Determine the [x, y] coordinate at the center of the cell enclosing the given text.  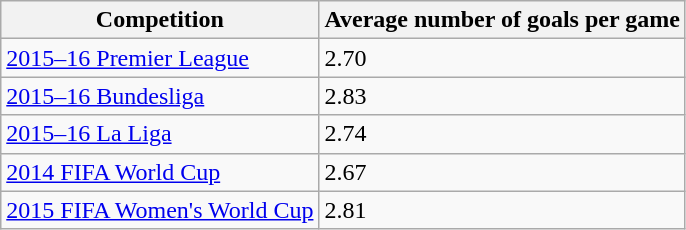
2.70 [502, 58]
2.74 [502, 134]
Competition [160, 20]
2015–16 La Liga [160, 134]
2014 FIFA World Cup [160, 172]
2015–16 Bundesliga [160, 96]
2015 FIFA Women's World Cup [160, 210]
2.83 [502, 96]
2015–16 Premier League [160, 58]
2.81 [502, 210]
2.67 [502, 172]
Average number of goals per game [502, 20]
